Determine the (X, Y) coordinate at the center of the cell enclosing the given text.  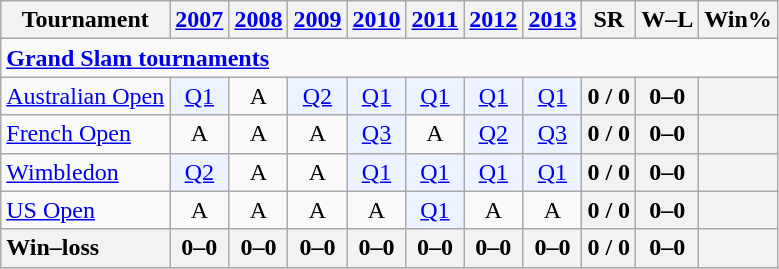
Win–loss (86, 248)
French Open (86, 134)
Win% (738, 20)
2008 (258, 20)
2013 (552, 20)
SR (609, 20)
2011 (435, 20)
2010 (376, 20)
Grand Slam tournaments (390, 58)
2009 (318, 20)
Tournament (86, 20)
2007 (200, 20)
W–L (668, 20)
2012 (494, 20)
US Open (86, 210)
Wimbledon (86, 172)
Australian Open (86, 96)
